From the cell containing the given text, extract its center point as (x, y) coordinate. 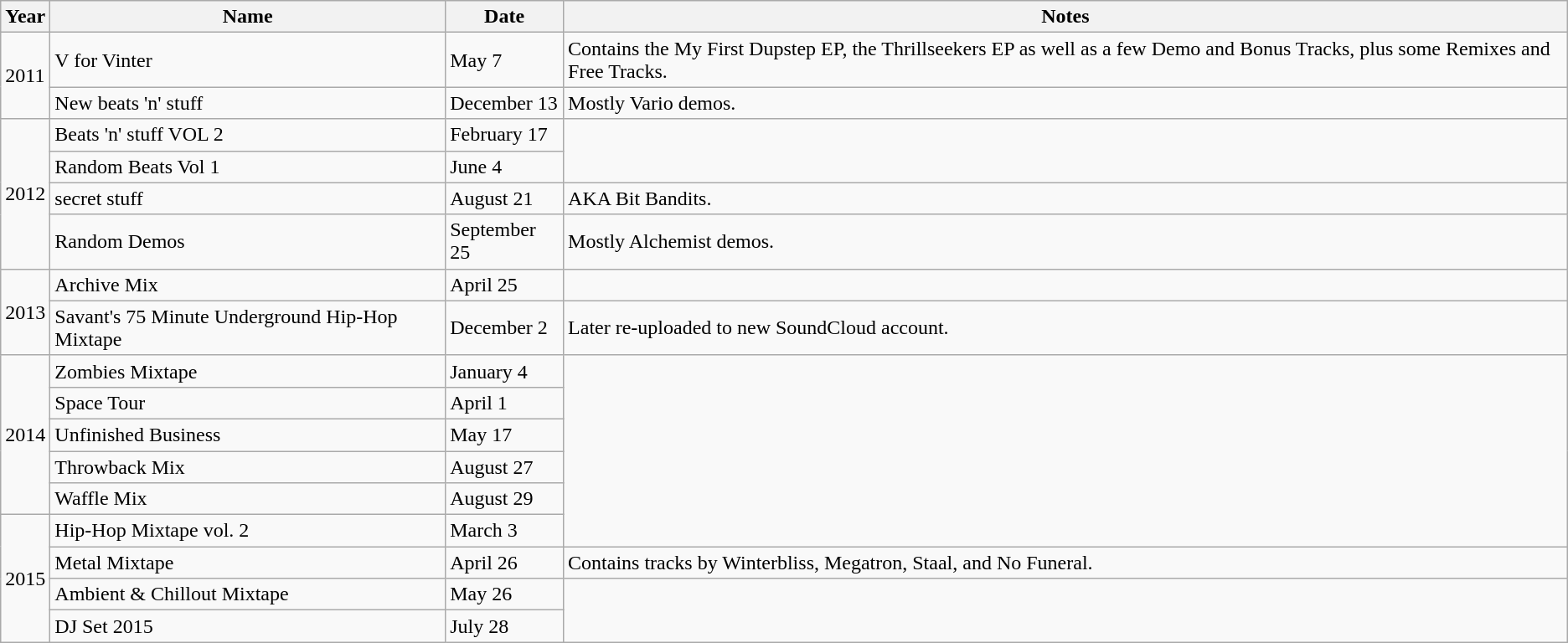
Space Tour (248, 403)
Waffle Mix (248, 499)
Year (25, 17)
Unfinished Business (248, 435)
April 26 (504, 563)
Random Beats Vol 1 (248, 167)
Hip-Hop Mixtape vol. 2 (248, 531)
Mostly Vario demos. (1065, 103)
April 25 (504, 285)
June 4 (504, 167)
2013 (25, 311)
Notes (1065, 17)
New beats 'n' stuff (248, 103)
Throwback Mix (248, 466)
April 1 (504, 403)
secret stuff (248, 198)
Savant's 75 Minute Underground Hip-Hop Mixtape (248, 328)
August 21 (504, 198)
Archive Mix (248, 285)
AKA Bit Bandits. (1065, 198)
January 4 (504, 371)
2014 (25, 435)
May 17 (504, 435)
Contains the My First Dupstep EP, the Thrillseekers EP as well as a few Demo and Bonus Tracks, plus some Remixes and Free Tracks. (1065, 60)
July 28 (504, 626)
Mostly Alchemist demos. (1065, 241)
Ambient & Chillout Mixtape (248, 594)
Zombies Mixtape (248, 371)
DJ Set 2015 (248, 626)
August 29 (504, 499)
Random Demos (248, 241)
December 2 (504, 328)
December 13 (504, 103)
2012 (25, 194)
February 17 (504, 135)
V for Vinter (248, 60)
May 7 (504, 60)
Date (504, 17)
March 3 (504, 531)
September 25 (504, 241)
Name (248, 17)
Metal Mixtape (248, 563)
Contains tracks by Winterbliss, Megatron, Staal, and No Funeral. (1065, 563)
Beats 'n' stuff VOL 2 (248, 135)
August 27 (504, 466)
2011 (25, 75)
2015 (25, 579)
Later re-uploaded to new SoundCloud account. (1065, 328)
May 26 (504, 594)
